Pinpoint the cell where the given text exists, returning its [X, Y] midpoint coordinate. 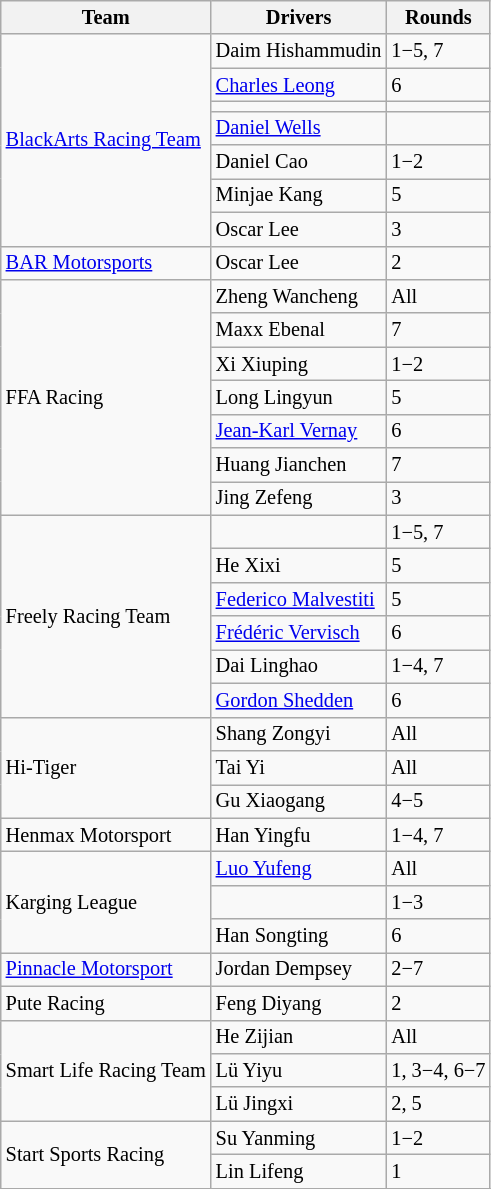
Karging League [106, 902]
Hi-Tiger [106, 768]
Henmax Motorsport [106, 835]
Feng Diyang [299, 1003]
Gu Xiaogang [299, 801]
Jing Zefeng [299, 498]
Pinnacle Motorsport [106, 969]
Daim Hishammudin [299, 51]
Start Sports Racing [106, 1154]
Jordan Dempsey [299, 969]
1 [438, 1171]
Long Lingyun [299, 397]
Han Yingfu [299, 835]
Pute Racing [106, 1003]
Maxx Ebenal [299, 330]
Huang Jianchen [299, 465]
Frédéric Vervisch [299, 633]
Rounds [438, 17]
4−5 [438, 801]
Daniel Cao [299, 162]
Drivers [299, 17]
FFA Racing [106, 397]
Jean-Karl Vernay [299, 431]
Freely Racing Team [106, 616]
Shang Zongyi [299, 734]
Lü Yiyu [299, 1070]
He Xixi [299, 565]
BlackArts Racing Team [106, 140]
Daniel Wells [299, 128]
Gordon Shedden [299, 700]
Su Yanming [299, 1138]
Han Songting [299, 936]
Federico Malvestiti [299, 599]
Charles Leong [299, 85]
Dai Linghao [299, 666]
He Zijian [299, 1037]
Xi Xiuping [299, 364]
Team [106, 17]
Zheng Wancheng [299, 296]
Lin Lifeng [299, 1171]
Smart Life Racing Team [106, 1070]
Lü Jingxi [299, 1104]
1−3 [438, 902]
2, 5 [438, 1104]
1, 3−4, 6−7 [438, 1070]
BAR Motorsports [106, 263]
2−7 [438, 969]
Tai Yi [299, 767]
Minjae Kang [299, 195]
Luo Yufeng [299, 868]
